Determine the (X, Y) coordinate at the center of the cell enclosing the given text.  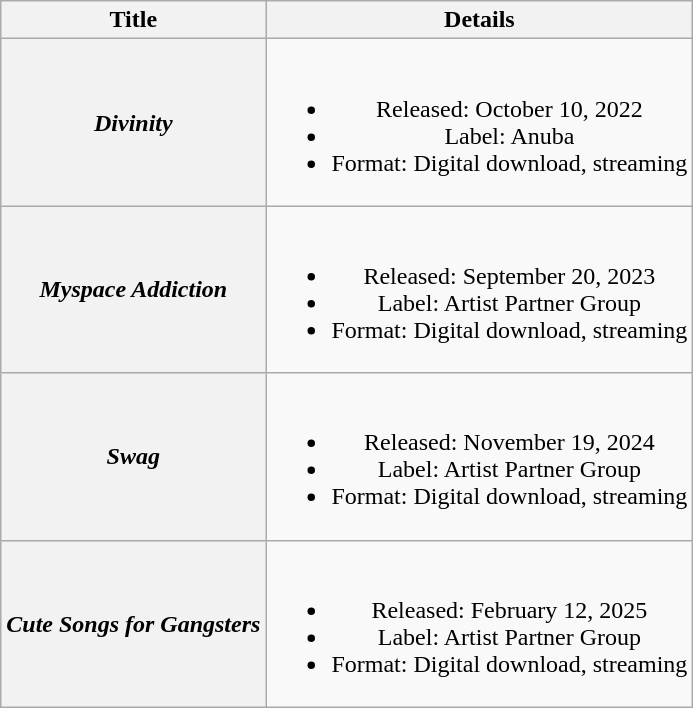
Released: November 19, 2024Label: Artist Partner GroupFormat: Digital download, streaming (480, 456)
Released: October 10, 2022Label: AnubaFormat: Digital download, streaming (480, 122)
Divinity (134, 122)
Title (134, 20)
Released: September 20, 2023Label: Artist Partner GroupFormat: Digital download, streaming (480, 290)
Swag (134, 456)
Myspace Addiction (134, 290)
Cute Songs for Gangsters (134, 624)
Released: February 12, 2025Label: Artist Partner GroupFormat: Digital download, streaming (480, 624)
Details (480, 20)
